Extract the (X, Y) coordinate from the center of the cell holding the provided text.  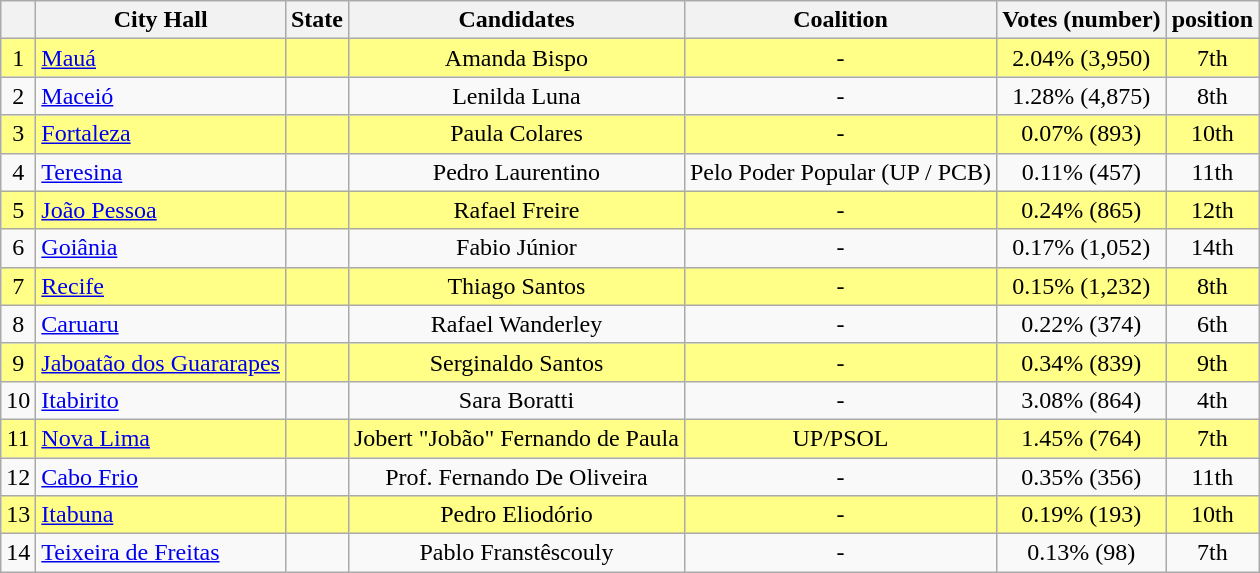
position (1212, 20)
7 (18, 286)
0.07% (893) (1082, 134)
Nova Lima (161, 438)
0.15% (1,232) (1082, 286)
6 (18, 248)
UP/PSOL (840, 438)
Pedro Eliodório (516, 515)
0.11% (457) (1082, 172)
0.22% (374) (1082, 324)
1 (18, 58)
Goiânia (161, 248)
Coalition (840, 20)
Itabirito (161, 400)
Amanda Bispo (516, 58)
Jobert "Jobão" Fernando de Paula (516, 438)
Teixeira de Freitas (161, 553)
0.35% (356) (1082, 477)
12th (1212, 210)
Maceió (161, 96)
Cabo Frio (161, 477)
11 (18, 438)
Fortaleza (161, 134)
Serginaldo Santos (516, 362)
Jaboatão dos Guararapes (161, 362)
14 (18, 553)
State (316, 20)
0.17% (1,052) (1082, 248)
12 (18, 477)
0.19% (193) (1082, 515)
Fabio Júnior (516, 248)
Prof. Fernando De Oliveira (516, 477)
0.34% (839) (1082, 362)
Candidates (516, 20)
4 (18, 172)
1.45% (764) (1082, 438)
4th (1212, 400)
8 (18, 324)
3 (18, 134)
13 (18, 515)
10 (18, 400)
Votes (number) (1082, 20)
Itabuna (161, 515)
Rafael Wanderley (516, 324)
Sara Boratti (516, 400)
0.24% (865) (1082, 210)
Pedro Laurentino (516, 172)
9 (18, 362)
Lenilda Luna (516, 96)
João Pessoa (161, 210)
5 (18, 210)
Caruaru (161, 324)
Pablo Franstêscouly (516, 553)
Thiago Santos (516, 286)
1.28% (4,875) (1082, 96)
14th (1212, 248)
Pelo Poder Popular (UP / PCB) (840, 172)
6th (1212, 324)
2 (18, 96)
2.04% (3,950) (1082, 58)
City Hall (161, 20)
Rafael Freire (516, 210)
Recife (161, 286)
0.13% (98) (1082, 553)
Mauá (161, 58)
Paula Colares (516, 134)
3.08% (864) (1082, 400)
9th (1212, 362)
Teresina (161, 172)
